Scan for the cell matching the given text and deliver its (x, y) coordinate at center. 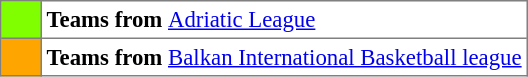
Teams from Balkan International Basketball league (284, 57)
Teams from Adriatic League (284, 20)
